Identify which cell holds the provided text, then report its (x, y) central coordinate. 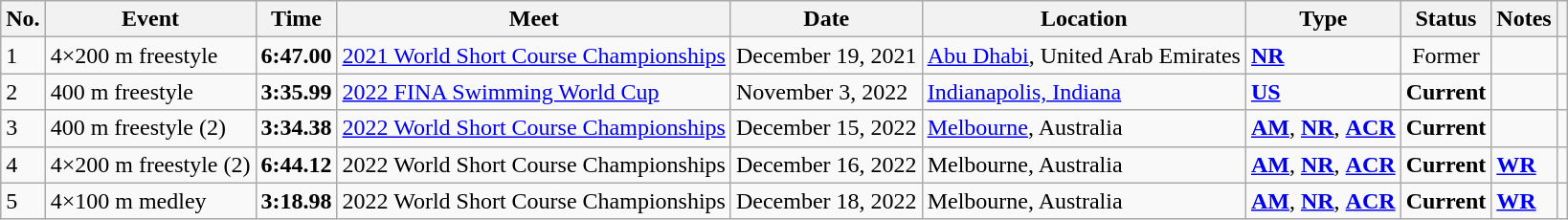
December 18, 2022 (826, 201)
3 (23, 128)
3:35.99 (297, 92)
3:34.38 (297, 128)
5 (23, 201)
Time (297, 19)
No. (23, 19)
2 (23, 92)
1 (23, 55)
November 3, 2022 (826, 92)
4×200 m freestyle (150, 55)
Type (1323, 19)
Date (826, 19)
400 m freestyle (150, 92)
6:44.12 (297, 165)
4 (23, 165)
6:47.00 (297, 55)
Abu Dhabi, United Arab Emirates (1084, 55)
December 19, 2021 (826, 55)
Status (1445, 19)
US (1323, 92)
December 15, 2022 (826, 128)
Meet (534, 19)
2021 World Short Course Championships (534, 55)
Former (1445, 55)
Notes (1524, 19)
December 16, 2022 (826, 165)
4×200 m freestyle (2) (150, 165)
Event (150, 19)
NR (1323, 55)
Location (1084, 19)
2022 FINA Swimming World Cup (534, 92)
3:18.98 (297, 201)
4×100 m medley (150, 201)
400 m freestyle (2) (150, 128)
Indianapolis, Indiana (1084, 92)
